For the text-containing cell, return its midpoint in (x, y) coordinate format. 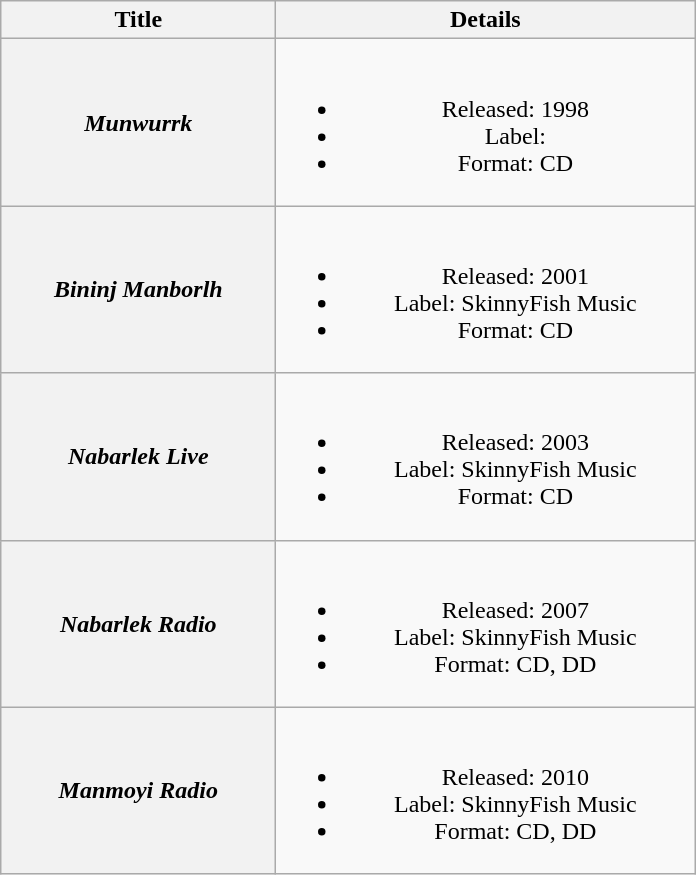
Nabarlek Radio (138, 624)
Released: 1998Label:Format: CD (486, 122)
Title (138, 20)
Bininj Manborlh (138, 290)
Released: 2001Label: SkinnyFish MusicFormat: CD (486, 290)
Released: 2007Label: SkinnyFish MusicFormat: CD, DD (486, 624)
Manmoyi Radio (138, 790)
Released: 2010Label: SkinnyFish MusicFormat: CD, DD (486, 790)
Released: 2003Label: SkinnyFish MusicFormat: CD (486, 456)
Munwurrk (138, 122)
Details (486, 20)
Nabarlek Live (138, 456)
